Return the (x, y) coordinate for the center point of the cell that contains the specified text.  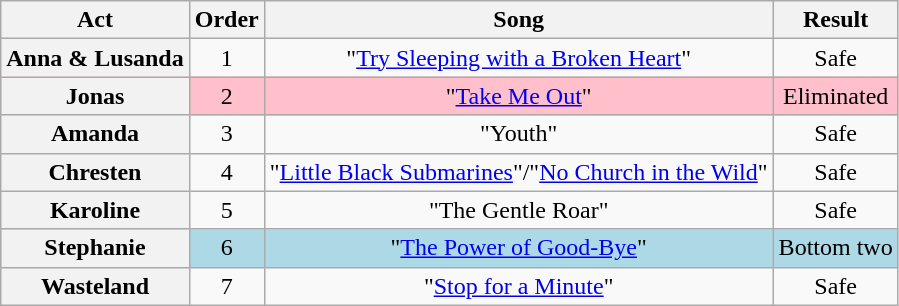
Stephanie (95, 248)
Chresten (95, 172)
Eliminated (836, 96)
Bottom two (836, 248)
Act (95, 20)
5 (226, 210)
Amanda (95, 134)
"Youth" (518, 134)
"Stop for a Minute" (518, 286)
Order (226, 20)
Anna & Lusanda (95, 58)
Wasteland (95, 286)
"The Gentle Roar" (518, 210)
"Little Black Submarines"/"No Church in the Wild" (518, 172)
6 (226, 248)
Karoline (95, 210)
3 (226, 134)
2 (226, 96)
Jonas (95, 96)
Song (518, 20)
Result (836, 20)
"Try Sleeping with a Broken Heart" (518, 58)
7 (226, 286)
1 (226, 58)
"Take Me Out" (518, 96)
"The Power of Good-Bye" (518, 248)
4 (226, 172)
